Determine the (X, Y) coordinate at the center of the cell enclosing the given text.  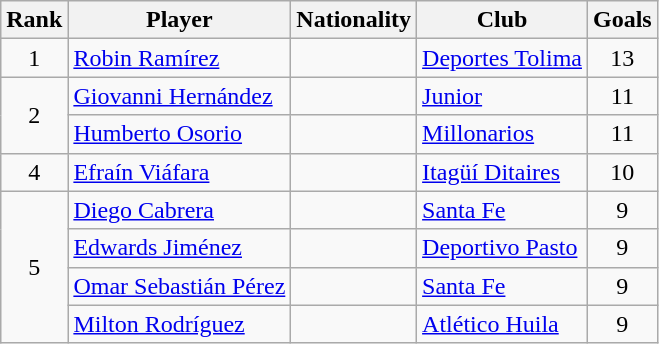
Milton Rodríguez (180, 324)
Junior (502, 96)
Player (180, 20)
Club (502, 20)
Giovanni Hernández (180, 96)
5 (34, 267)
Nationality (354, 20)
2 (34, 115)
Millonarios (502, 134)
Diego Cabrera (180, 210)
Deportes Tolima (502, 58)
Rank (34, 20)
Goals (622, 20)
Omar Sebastián Pérez (180, 286)
10 (622, 172)
4 (34, 172)
Robin Ramírez (180, 58)
Edwards Jiménez (180, 248)
Atlético Huila (502, 324)
Itagüí Ditaires (502, 172)
13 (622, 58)
Deportivo Pasto (502, 248)
Efraín Viáfara (180, 172)
1 (34, 58)
Humberto Osorio (180, 134)
